Detect which cell encompasses the target text, then output its [X, Y] center coordinate. 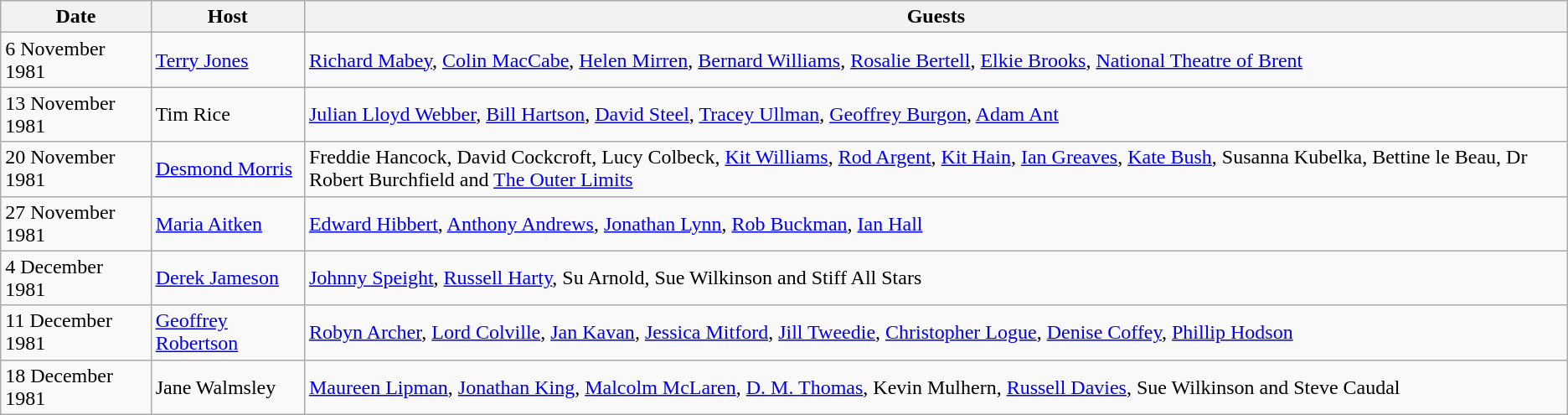
Maureen Lipman, Jonathan King, Malcolm McLaren, D. M. Thomas, Kevin Mulhern, Russell Davies, Sue Wilkinson and Steve Caudal [936, 387]
13 November 1981 [75, 114]
18 December 1981 [75, 387]
Richard Mabey, Colin MacCabe, Helen Mirren, Bernard Williams, Rosalie Bertell, Elkie Brooks, National Theatre of Brent [936, 60]
Maria Aitken [228, 223]
Johnny Speight, Russell Harty, Su Arnold, Sue Wilkinson and Stiff All Stars [936, 278]
Date [75, 17]
Jane Walmsley [228, 387]
6 November 1981 [75, 60]
27 November 1981 [75, 223]
Geoffrey Robertson [228, 332]
20 November 1981 [75, 169]
Edward Hibbert, Anthony Andrews, Jonathan Lynn, Rob Buckman, Ian Hall [936, 223]
Terry Jones [228, 60]
4 December 1981 [75, 278]
11 December 1981 [75, 332]
Derek Jameson [228, 278]
Robyn Archer, Lord Colville, Jan Kavan, Jessica Mitford, Jill Tweedie, Christopher Logue, Denise Coffey, Phillip Hodson [936, 332]
Guests [936, 17]
Host [228, 17]
Desmond Morris [228, 169]
Julian Lloyd Webber, Bill Hartson, David Steel, Tracey Ullman, Geoffrey Burgon, Adam Ant [936, 114]
Tim Rice [228, 114]
